For the text-containing cell, return its midpoint in [x, y] coordinate format. 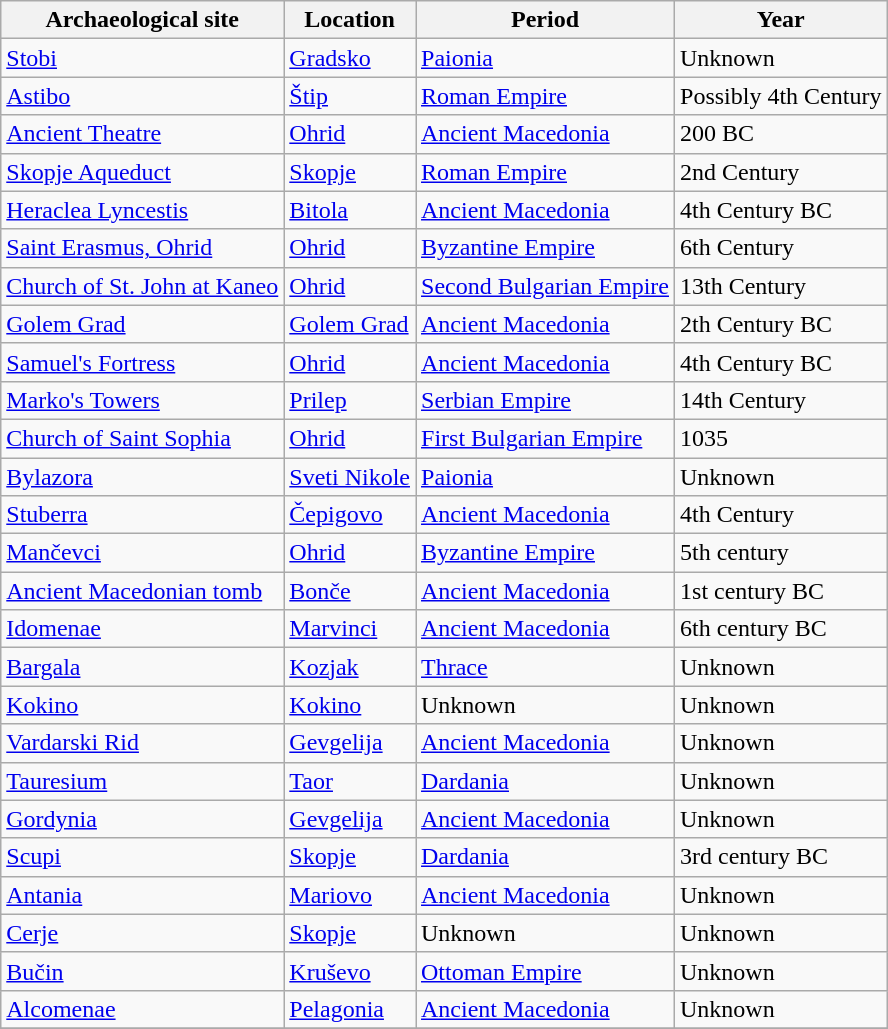
Archaeological site [142, 20]
Alcomenae [142, 1009]
Samuel's Fortress [142, 362]
Pelagonia [350, 1009]
Saint Erasmus, Ohrid [142, 248]
Mančevci [142, 553]
200 BC [781, 134]
First Bulgarian Empire [546, 438]
5th century [781, 553]
4th Century [781, 515]
Possibly 4th Century [781, 96]
14th Century [781, 400]
Astibo [142, 96]
Gordynia [142, 819]
Period [546, 20]
Serbian Empire [546, 400]
13th Century [781, 286]
Bylazora [142, 477]
Marvinci [350, 629]
Heraclea Lyncestis [142, 210]
Ottoman Empire [546, 971]
Kozjak [350, 667]
Bargala [142, 667]
2nd Century [781, 172]
6th century BC [781, 629]
2th Century BC [781, 324]
Year [781, 20]
Čepigovo [350, 515]
Church of Saint Sophia [142, 438]
Location [350, 20]
Second Bulgarian Empire [546, 286]
Kruševo [350, 971]
1035 [781, 438]
Bitola [350, 210]
Vardarski Rid [142, 743]
Bonče [350, 591]
3rd century BC [781, 857]
Taor [350, 781]
Štip [350, 96]
Idomenae [142, 629]
Bučin [142, 971]
Skopje Aqueduct [142, 172]
Prilep [350, 400]
Thrace [546, 667]
Sveti Nikole [350, 477]
Mariovo [350, 895]
Stobi [142, 58]
Church of St. John at Kaneo [142, 286]
6th Century [781, 248]
Tauresium [142, 781]
Marko's Towers [142, 400]
Ancient Macedonian tomb [142, 591]
Stuberra [142, 515]
Cerje [142, 933]
Ancient Theatre [142, 134]
1st century BC [781, 591]
Gradsko [350, 58]
Antania [142, 895]
Scupi [142, 857]
